Find where the given text appears and provide that cell's center as [x, y] coordinate. 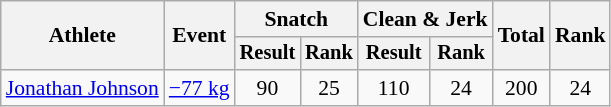
200 [522, 88]
Athlete [82, 36]
110 [394, 88]
−77 kg [200, 88]
25 [329, 88]
Event [200, 36]
Jonathan Johnson [82, 88]
Snatch [296, 19]
Total [522, 36]
Clean & Jerk [426, 19]
90 [268, 88]
